Locate the cell with the specified text and output its (X, Y) center coordinate. 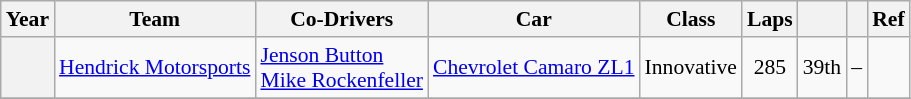
Year (28, 19)
Ref (888, 19)
Hendrick Motorsports (154, 68)
Class (691, 19)
285 (770, 68)
– (856, 68)
Team (154, 19)
Jenson Button Mike Rockenfeller (342, 68)
Innovative (691, 68)
Laps (770, 19)
Car (534, 19)
Chevrolet Camaro ZL1 (534, 68)
Co-Drivers (342, 19)
39th (822, 68)
